Return [X, Y] of the center of cell containing provided text 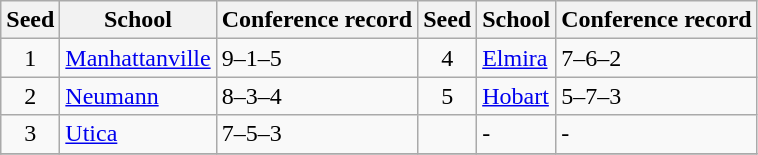
4 [448, 58]
Elmira [516, 58]
8–3–4 [316, 96]
5 [448, 96]
2 [30, 96]
Utica [138, 134]
Neumann [138, 96]
9–1–5 [316, 58]
Hobart [516, 96]
Manhattanville [138, 58]
3 [30, 134]
7–5–3 [316, 134]
5–7–3 [656, 96]
1 [30, 58]
7–6–2 [656, 58]
